From the cell containing the given text, extract its center point as (X, Y) coordinate. 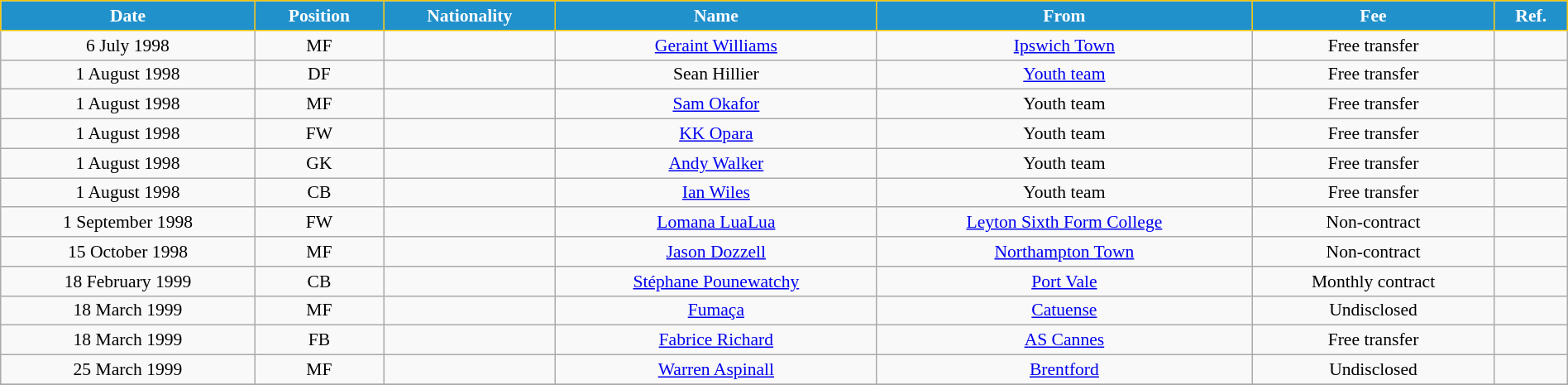
Date (127, 16)
Sam Okafor (716, 104)
Brentford (1064, 370)
1 September 1998 (127, 223)
DF (319, 75)
Monthly contract (1373, 282)
Fabrice Richard (716, 340)
Northampton Town (1064, 252)
Stéphane Pounewatchy (716, 282)
Position (319, 16)
Andy Walker (716, 163)
Sean Hillier (716, 75)
Nationality (470, 16)
Catuense (1064, 310)
AS Cannes (1064, 340)
KK Opara (716, 134)
Lomana LuaLua (716, 223)
Fee (1373, 16)
25 March 1999 (127, 370)
Jason Dozzell (716, 252)
FB (319, 340)
18 February 1999 (127, 282)
15 October 1998 (127, 252)
Fumaça (716, 310)
Geraint Williams (716, 46)
Ipswich Town (1064, 46)
Name (716, 16)
Warren Aspinall (716, 370)
Ian Wiles (716, 193)
Leyton Sixth Form College (1064, 223)
6 July 1998 (127, 46)
GK (319, 163)
Port Vale (1064, 282)
Ref. (1531, 16)
From (1064, 16)
